Find where the given text appears and provide that cell's center as (X, Y) coordinate. 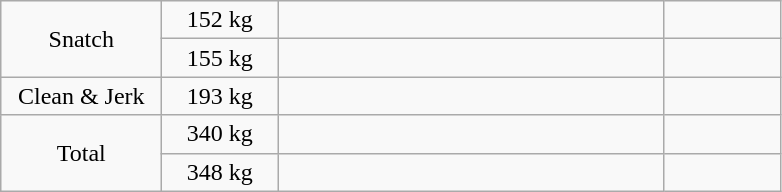
340 kg (220, 134)
193 kg (220, 96)
Clean & Jerk (82, 96)
Snatch (82, 39)
348 kg (220, 172)
152 kg (220, 20)
155 kg (220, 58)
Total (82, 153)
